Locate the cell with the specified text and output its (X, Y) center coordinate. 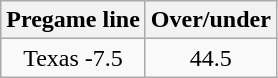
Pregame line (74, 20)
44.5 (210, 58)
Over/under (210, 20)
Texas -7.5 (74, 58)
